Capture the cell that displays the provided text and extract its [x, y] central coordinate. 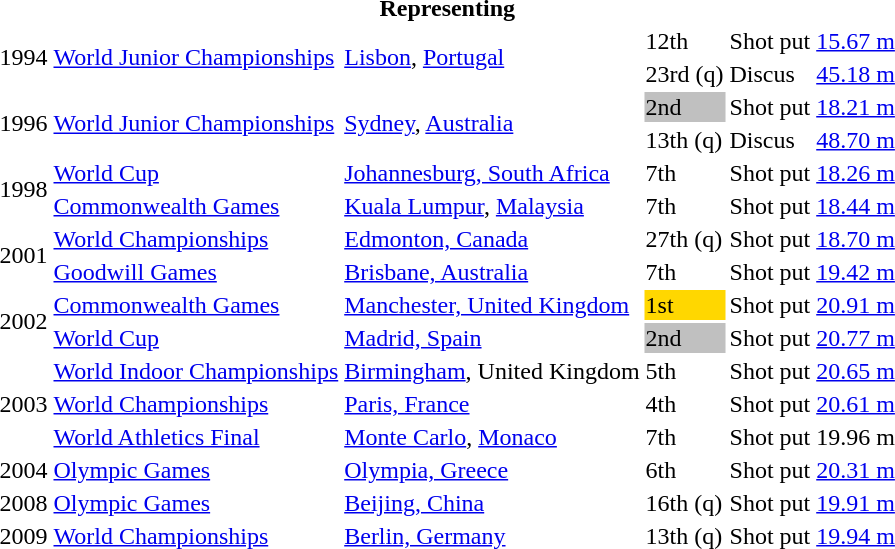
Brisbane, Australia [492, 272]
World Athletics Final [196, 437]
Monte Carlo, Monaco [492, 437]
World Indoor Championships [196, 371]
27th (q) [684, 239]
1st [684, 305]
23rd (q) [684, 74]
Kuala Lumpur, Malaysia [492, 206]
13th (q) [684, 140]
Birmingham, United Kingdom [492, 371]
Olympia, Greece [492, 470]
Lisbon, Portugal [492, 58]
Johannesburg, South Africa [492, 173]
Edmonton, Canada [492, 239]
12th [684, 41]
Madrid, Spain [492, 338]
Manchester, United Kingdom [492, 305]
Beijing, China [492, 503]
Sydney, Australia [492, 124]
5th [684, 371]
Paris, France [492, 404]
4th [684, 404]
16th (q) [684, 503]
6th [684, 470]
Goodwill Games [196, 272]
